From the cell containing the given text, extract its center point as (X, Y) coordinate. 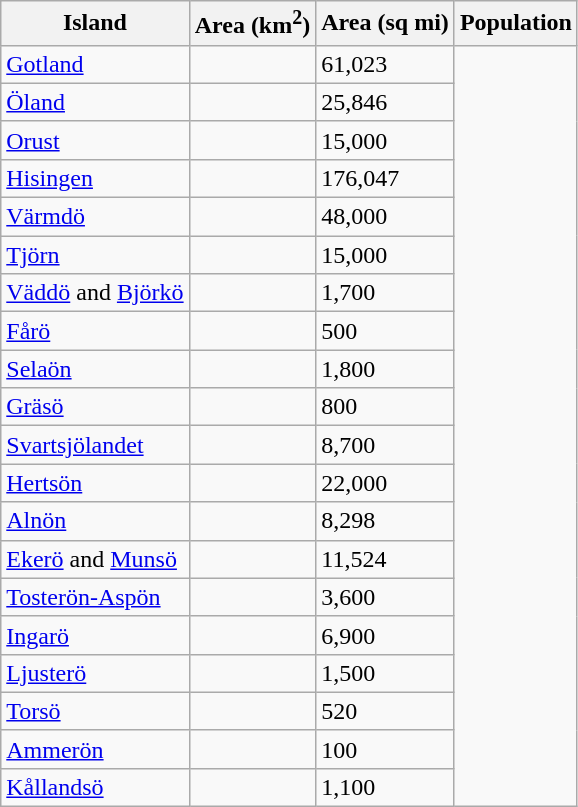
Ekerö and Munsö (95, 559)
48,000 (386, 217)
Hisingen (95, 178)
Tjörn (95, 255)
Ljusterö (95, 673)
61,023 (386, 64)
3,600 (386, 597)
1,700 (386, 293)
11,524 (386, 559)
176,047 (386, 178)
8,700 (386, 445)
520 (386, 711)
Gotland (95, 64)
25,846 (386, 102)
Area (km2) (252, 24)
Selaön (95, 369)
Tosterön-Aspön (95, 597)
8,298 (386, 521)
Alnön (95, 521)
Ingarö (95, 635)
Öland (95, 102)
Ammerön (95, 749)
Fårö (95, 331)
Area (sq mi) (386, 24)
Hertsön (95, 483)
Kållandsö (95, 787)
Orust (95, 140)
Svartsjölandet (95, 445)
1,500 (386, 673)
Population (516, 24)
1,800 (386, 369)
22,000 (386, 483)
100 (386, 749)
Torsö (95, 711)
6,900 (386, 635)
Värmdö (95, 217)
Gräsö (95, 407)
Väddö and Björkö (95, 293)
Island (95, 24)
500 (386, 331)
800 (386, 407)
1,100 (386, 787)
